Determine the (x, y) coordinate at the center of the cell enclosing the given text.  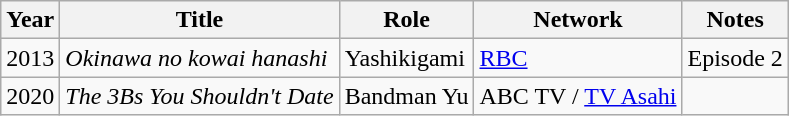
Episode 2 (735, 58)
ABC TV / TV Asahi (578, 96)
Year (30, 20)
Okinawa no kowai hanashi (200, 58)
Bandman Yu (406, 96)
Notes (735, 20)
Network (578, 20)
Title (200, 20)
Role (406, 20)
2020 (30, 96)
RBC (578, 58)
Yashikigami (406, 58)
The 3Bs You Shouldn't Date (200, 96)
2013 (30, 58)
